Return the (X, Y) coordinate for the center point of the cell that contains the specified text.  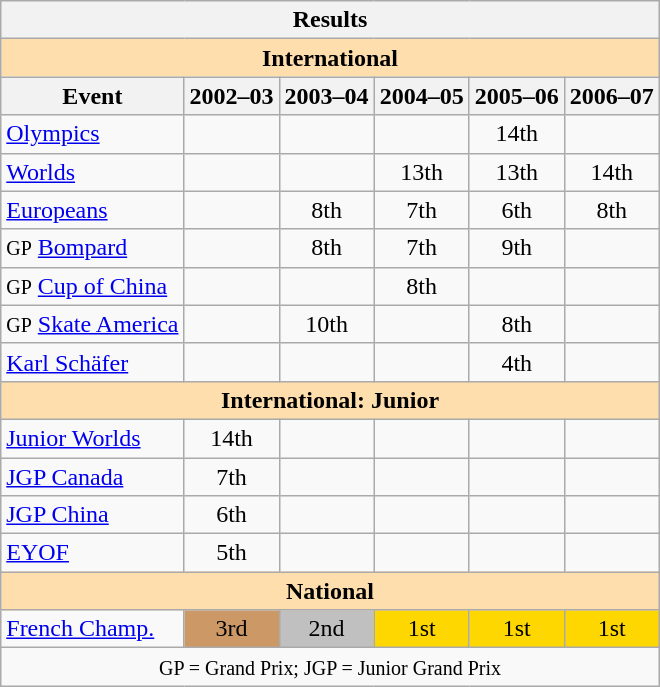
5th (232, 553)
GP Bompard (92, 248)
2003–04 (326, 96)
2004–05 (422, 96)
9th (516, 248)
10th (326, 324)
2006–07 (612, 96)
Results (330, 20)
JGP China (92, 515)
3rd (232, 629)
International (330, 58)
Worlds (92, 172)
Europeans (92, 210)
International: Junior (330, 400)
French Champ. (92, 629)
GP Cup of China (92, 286)
GP Skate America (92, 324)
JGP Canada (92, 477)
4th (516, 362)
2005–06 (516, 96)
National (330, 591)
Karl Schäfer (92, 362)
Junior Worlds (92, 438)
2nd (326, 629)
Olympics (92, 134)
2002–03 (232, 96)
EYOF (92, 553)
GP = Grand Prix; JGP = Junior Grand Prix (330, 667)
Event (92, 96)
